Pinpoint the cell where the given text exists, returning its [x, y] midpoint coordinate. 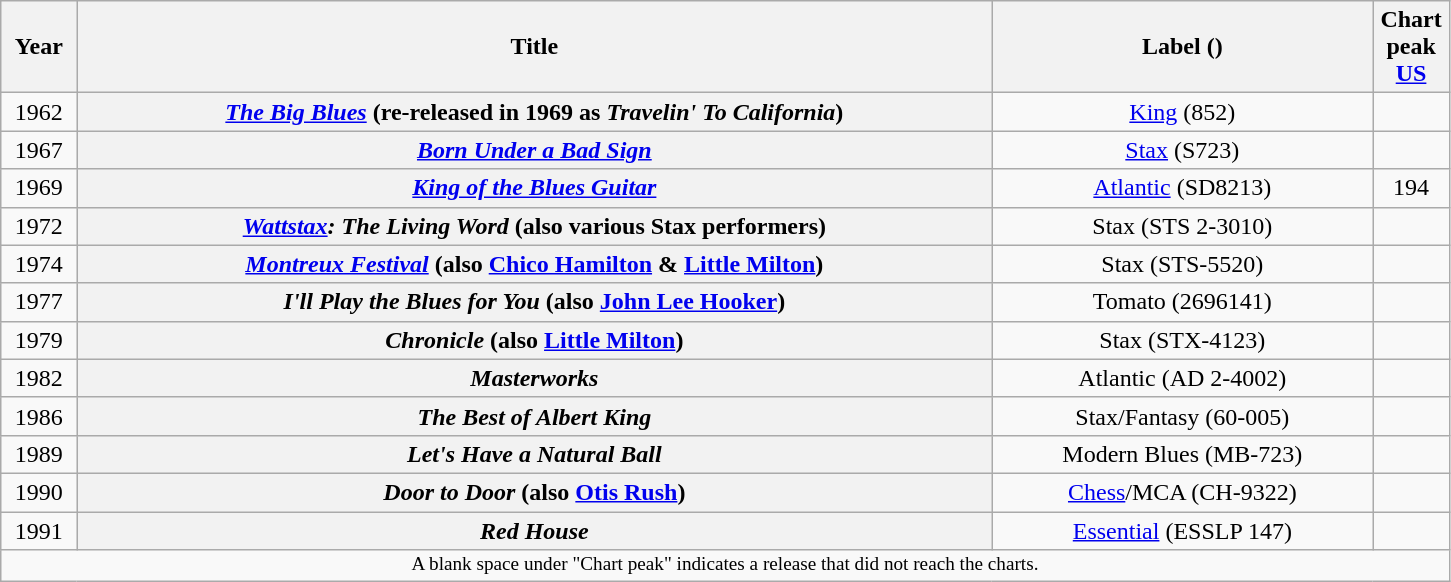
Masterworks [534, 378]
1990 [39, 492]
1982 [39, 378]
Let's Have a Natural Ball [534, 454]
Wattstax: The Living Word (also various Stax performers) [534, 226]
Tomato (2696141) [1182, 302]
King of the Blues Guitar [534, 188]
Chess/MCA (CH-9322) [1182, 492]
Atlantic (AD 2-4002) [1182, 378]
Title [534, 47]
The Big Blues (re-released in 1969 as Travelin' To California) [534, 112]
1991 [39, 531]
Label () [1182, 47]
Stax (STS-5520) [1182, 264]
1974 [39, 264]
1986 [39, 416]
1962 [39, 112]
Chronicle (also Little Milton) [534, 340]
A blank space under "Chart peak" indicates a release that did not reach the charts. [725, 566]
Atlantic (SD8213) [1182, 188]
Year [39, 47]
1989 [39, 454]
1969 [39, 188]
I'll Play the Blues for You (also John Lee Hooker) [534, 302]
194 [1411, 188]
Modern Blues (MB-723) [1182, 454]
1977 [39, 302]
Door to Door (also Otis Rush) [534, 492]
Essential (ESSLP 147) [1182, 531]
The Best of Albert King [534, 416]
Born Under a Bad Sign [534, 150]
Stax (S723) [1182, 150]
ChartpeakUS [1411, 47]
1967 [39, 150]
1979 [39, 340]
Stax/Fantasy (60-005) [1182, 416]
King (852) [1182, 112]
Stax (STX-4123) [1182, 340]
Stax (STS 2-3010) [1182, 226]
Red House [534, 531]
Montreux Festival (also Chico Hamilton & Little Milton) [534, 264]
1972 [39, 226]
